Capture the cell that displays the provided text and extract its (X, Y) central coordinate. 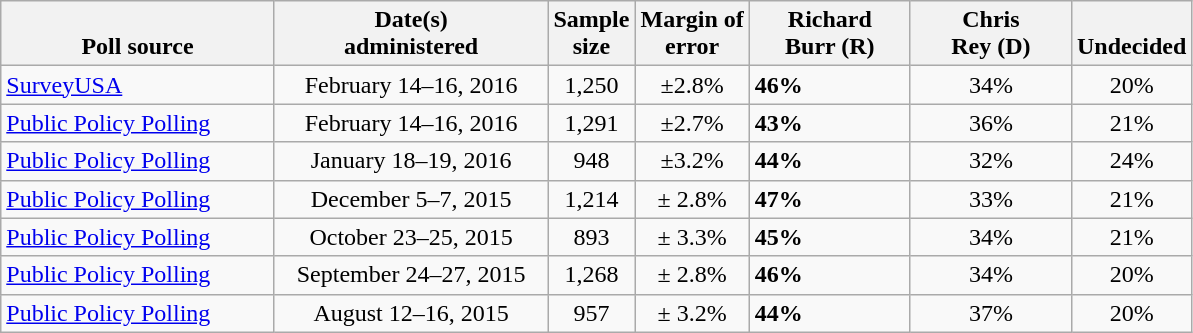
957 (592, 313)
ChrisRey (D) (990, 34)
1,214 (592, 199)
RichardBurr (R) (830, 34)
October 23–25, 2015 (411, 237)
32% (990, 161)
893 (592, 237)
1,268 (592, 275)
36% (990, 123)
Poll source (138, 34)
37% (990, 313)
43% (830, 123)
± 3.3% (692, 237)
±3.2% (692, 161)
±2.8% (692, 85)
Date(s)administered (411, 34)
Undecided (1131, 34)
1,291 (592, 123)
± 3.2% (692, 313)
September 24–27, 2015 (411, 275)
1,250 (592, 85)
December 5–7, 2015 (411, 199)
Samplesize (592, 34)
±2.7% (692, 123)
33% (990, 199)
August 12–16, 2015 (411, 313)
948 (592, 161)
24% (1131, 161)
SurveyUSA (138, 85)
45% (830, 237)
47% (830, 199)
January 18–19, 2016 (411, 161)
Margin oferror (692, 34)
